From the cell containing the given text, extract its center point as [x, y] coordinate. 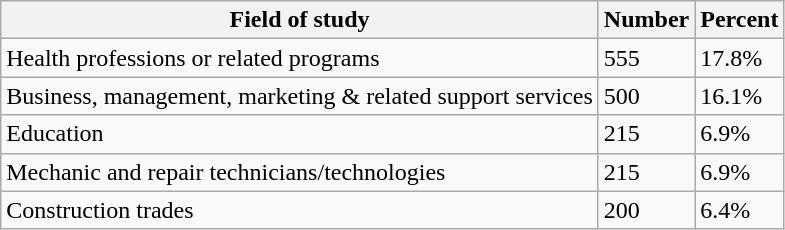
Number [646, 20]
Mechanic and repair technicians/technologies [300, 172]
Field of study [300, 20]
Business, management, marketing & related support services [300, 96]
Percent [740, 20]
500 [646, 96]
555 [646, 58]
Education [300, 134]
Construction trades [300, 210]
17.8% [740, 58]
6.4% [740, 210]
16.1% [740, 96]
Health professions or related programs [300, 58]
200 [646, 210]
